Return (X, Y) of the center of cell containing provided text 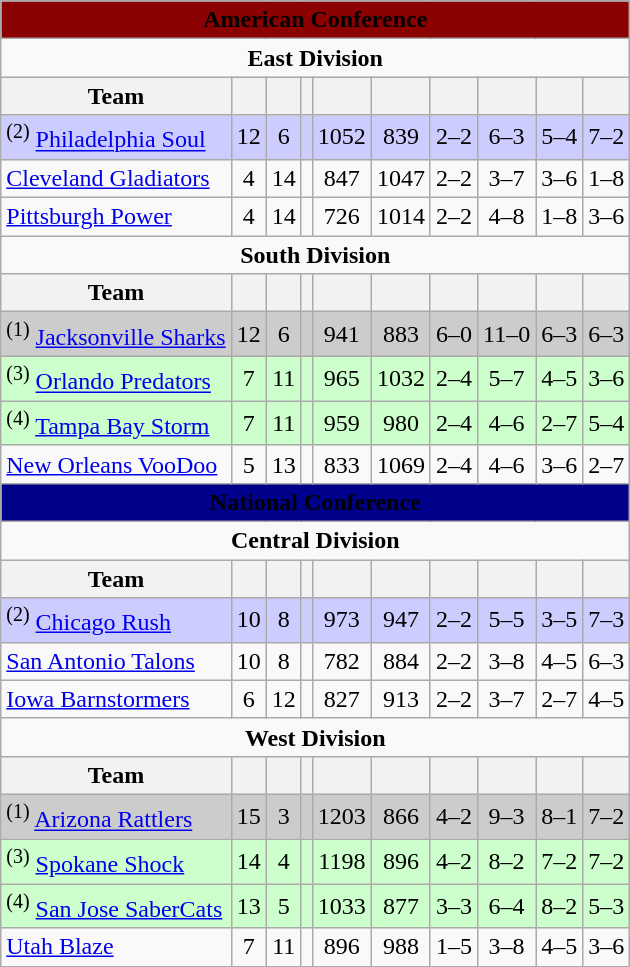
Cleveland Gladiators (116, 178)
(2) Chicago Rush (116, 620)
West Division (316, 737)
913 (400, 699)
1–5 (454, 947)
5–3 (606, 906)
1014 (400, 217)
941 (342, 334)
5–5 (506, 620)
947 (400, 620)
3 (284, 816)
1032 (400, 378)
3–3 (454, 906)
726 (342, 217)
1069 (400, 464)
847 (342, 178)
866 (400, 816)
3–5 (560, 620)
1203 (342, 816)
Central Division (316, 541)
New Orleans VooDoo (116, 464)
1047 (400, 178)
980 (400, 424)
(1) Arizona Rattlers (116, 816)
988 (400, 947)
965 (342, 378)
(4) Tampa Bay Storm (116, 424)
American Conference (316, 20)
San Antonio Talons (116, 661)
1198 (342, 862)
877 (400, 906)
782 (342, 661)
884 (400, 661)
839 (400, 138)
973 (342, 620)
5–7 (506, 378)
East Division (316, 58)
9–3 (506, 816)
(4) San Jose SaberCats (116, 906)
Pittsburgh Power (116, 217)
4–8 (506, 217)
11–0 (506, 334)
Utah Blaze (116, 947)
1033 (342, 906)
(2) Philadelphia Soul (116, 138)
(3) Orlando Predators (116, 378)
883 (400, 334)
15 (248, 816)
7–3 (606, 620)
6–4 (506, 906)
827 (342, 699)
959 (342, 424)
South Division (316, 255)
8–1 (560, 816)
National Conference (316, 502)
(3) Spokane Shock (116, 862)
(1) Jacksonville Sharks (116, 334)
6–0 (454, 334)
833 (342, 464)
Iowa Barnstormers (116, 699)
1052 (342, 138)
